Locate the cell with the specified text and output its (X, Y) center coordinate. 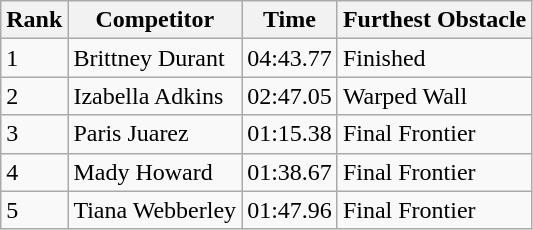
Brittney Durant (155, 58)
2 (34, 96)
5 (34, 210)
Furthest Obstacle (434, 20)
01:47.96 (290, 210)
Tiana Webberley (155, 210)
01:38.67 (290, 172)
Finished (434, 58)
Warped Wall (434, 96)
Paris Juarez (155, 134)
Competitor (155, 20)
04:43.77 (290, 58)
4 (34, 172)
02:47.05 (290, 96)
1 (34, 58)
Izabella Adkins (155, 96)
3 (34, 134)
01:15.38 (290, 134)
Time (290, 20)
Mady Howard (155, 172)
Rank (34, 20)
